Provide the (x, y) coordinate of the cell's center where the given text is located.  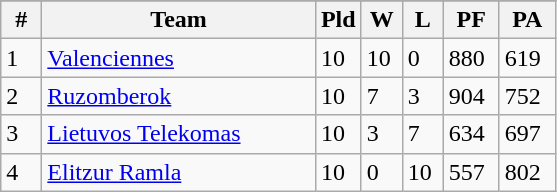
W (382, 20)
4 (22, 172)
Valenciennes (179, 58)
802 (527, 172)
880 (471, 58)
Team (179, 20)
L (422, 20)
PA (527, 20)
Elitzur Ramla (179, 172)
Ruzomberok (179, 96)
619 (527, 58)
2 (22, 96)
# (22, 20)
1 (22, 58)
904 (471, 96)
PF (471, 20)
Lietuvos Telekomas (179, 134)
634 (471, 134)
Pld (338, 20)
557 (471, 172)
752 (527, 96)
697 (527, 134)
